Scan for the cell matching the given text and deliver its (X, Y) coordinate at center. 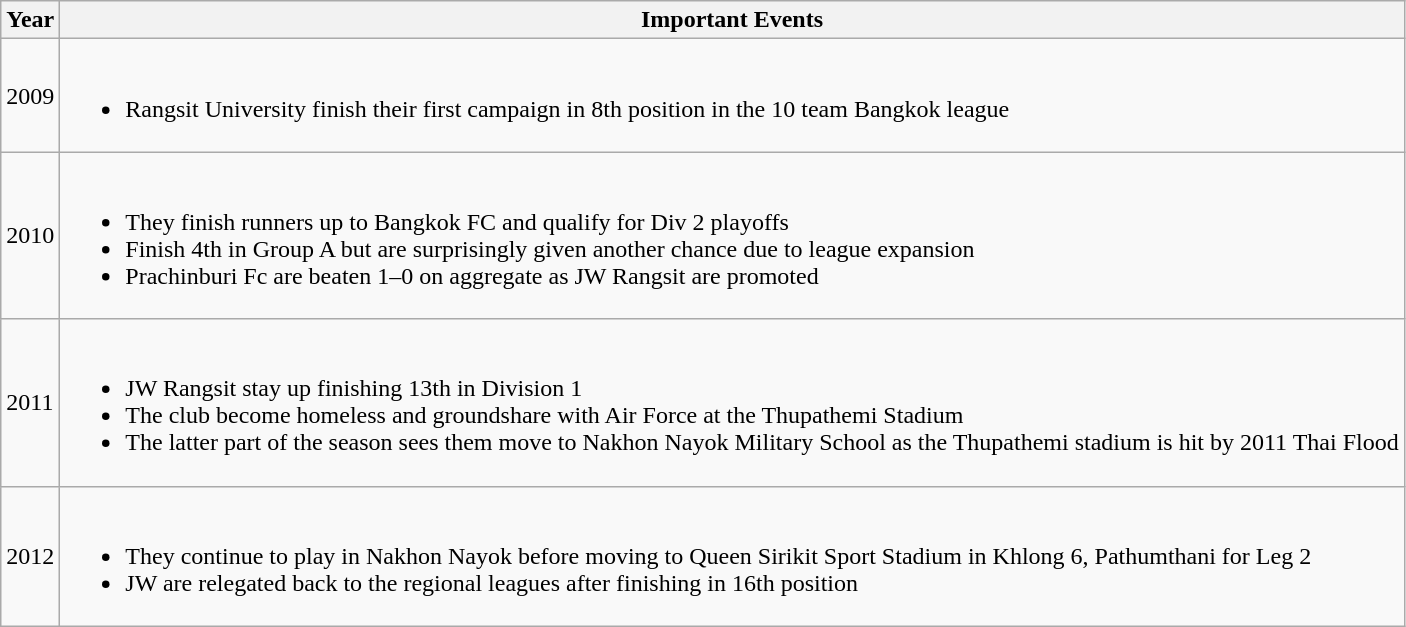
Important Events (732, 20)
Rangsit University finish their first campaign in 8th position in the 10 team Bangkok league (732, 96)
2012 (30, 556)
2009 (30, 96)
2010 (30, 236)
2011 (30, 402)
Year (30, 20)
